Find where the given text appears and provide that cell's center as [X, Y] coordinate. 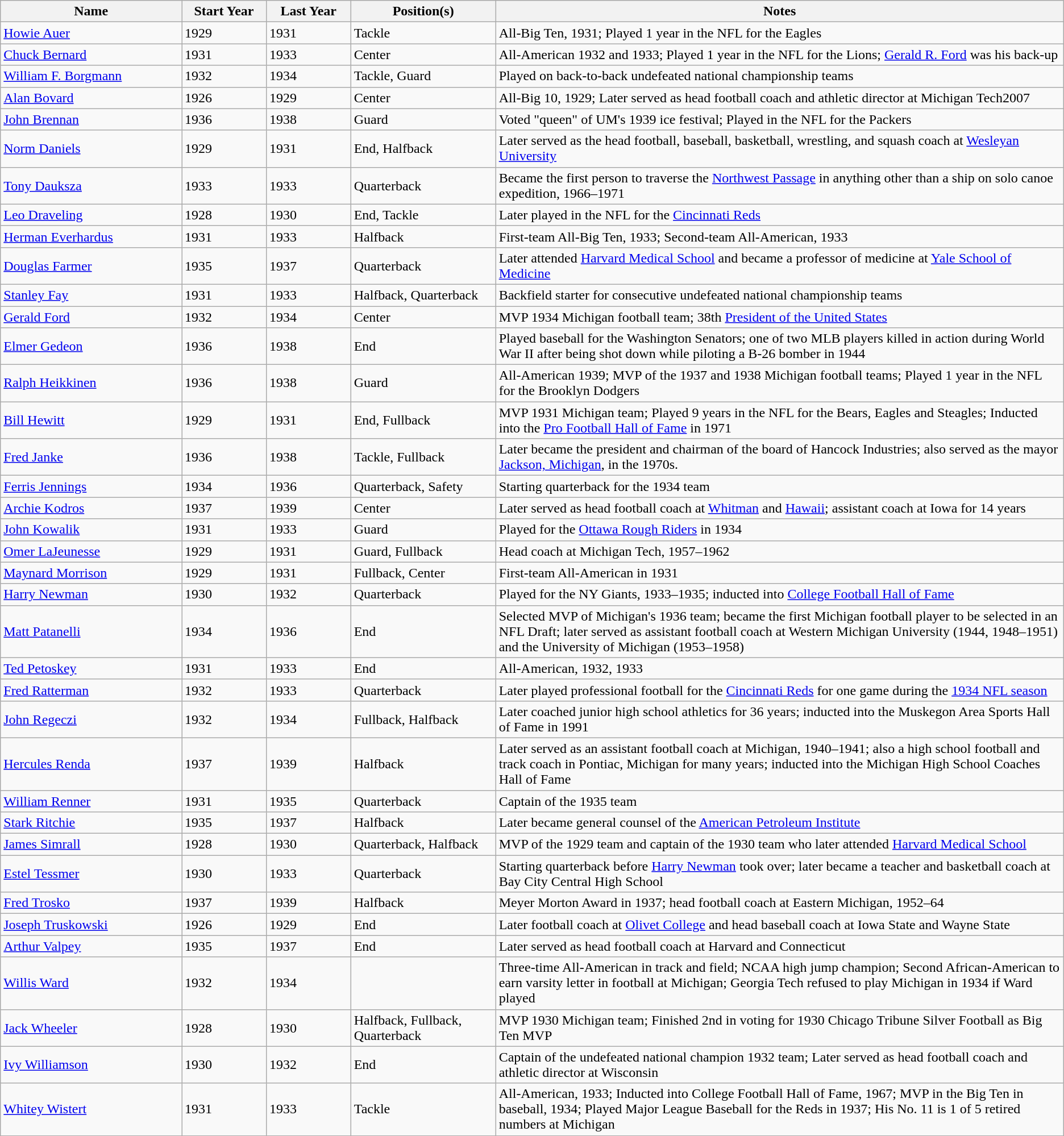
Later served as head football coach at Harvard and Connecticut [780, 946]
Later football coach at Olivet College and head baseball coach at Iowa State and Wayne State [780, 925]
Whitey Wistert [91, 1109]
Maynard Morrison [91, 573]
All-American 1932 and 1933; Played 1 year in the NFL for the Lions; Gerald R. Ford was his back-up [780, 55]
John Brennan [91, 119]
Gerald Ford [91, 317]
First-team All-Big Ten, 1933; Second-team All-American, 1933 [780, 236]
Halfback, Fullback, Quarterback [423, 1027]
Willis Ward [91, 983]
Stanley Fay [91, 295]
John Regeczi [91, 719]
Alan Bovard [91, 98]
William F. Borgmann [91, 76]
Arthur Valpey [91, 946]
Fred Trosko [91, 903]
James Simrall [91, 844]
Guard, Fullback [423, 551]
Jack Wheeler [91, 1027]
Fred Ratterman [91, 690]
Captain of the undefeated national champion 1932 team; Later served as head football coach and athletic director at Wisconsin [780, 1065]
Chuck Bernard [91, 55]
Ferris Jennings [91, 486]
MVP 1931 Michigan team; Played 9 years in the NFL for the Bears, Eagles and Steagles; Inducted into the Pro Football Hall of Fame in 1971 [780, 421]
Bill Hewitt [91, 421]
All-Big 10, 1929; Later served as head football coach and athletic director at Michigan Tech2007 [780, 98]
Starting quarterback for the 1934 team [780, 486]
Herman Everhardus [91, 236]
Captain of the 1935 team [780, 801]
John Kowalik [91, 530]
Ralph Heikkinen [91, 383]
Became the first person to traverse the Northwest Passage in anything other than a ship on solo canoe expedition, 1966–1971 [780, 185]
Backfield starter for consecutive undefeated national championship teams [780, 295]
MVP 1934 Michigan football team; 38th President of the United States [780, 317]
All-Big Ten, 1931; Played 1 year in the NFL for the Eagles [780, 33]
Quarterback, Safety [423, 486]
Starting quarterback before Harry Newman took over; later became a teacher and basketball coach at Bay City Central High School [780, 874]
Stark Ritchie [91, 823]
Halfback, Quarterback [423, 295]
Tony Dauksza [91, 185]
End, Tackle [423, 215]
Start Year [224, 11]
Last Year [308, 11]
Quarterback, Halfback [423, 844]
Later played professional football for the Cincinnati Reds for one game during the 1934 NFL season [780, 690]
William Renner [91, 801]
Later attended Harvard Medical School and became a professor of medicine at Yale School of Medicine [780, 266]
Ivy Williamson [91, 1065]
Later served as head football coach at Whitman and Hawaii; assistant coach at Iowa for 14 years [780, 508]
Later served as the head football, baseball, basketball, wrestling, and squash coach at Wesleyan University [780, 149]
Joseph Truskowski [91, 925]
MVP of the 1929 team and captain of the 1930 team who later attended Harvard Medical School [780, 844]
Fullback, Center [423, 573]
Position(s) [423, 11]
Estel Tessmer [91, 874]
End, Fullback [423, 421]
Played on back-to-back undefeated national championship teams [780, 76]
Fullback, Halfback [423, 719]
Matt Patanelli [91, 631]
End, Halfback [423, 149]
Harry Newman [91, 594]
Leo Draveling [91, 215]
Hercules Renda [91, 764]
Norm Daniels [91, 149]
Played for the NY Giants, 1933–1935; inducted into College Football Hall of Fame [780, 594]
Name [91, 11]
Tackle, Guard [423, 76]
Head coach at Michigan Tech, 1957–1962 [780, 551]
Archie Kodros [91, 508]
Notes [780, 11]
MVP 1930 Michigan team; Finished 2nd in voting for 1930 Chicago Tribune Silver Football as Big Ten MVP [780, 1027]
Later played in the NFL for the Cincinnati Reds [780, 215]
Tackle, Fullback [423, 457]
Fred Janke [91, 457]
Douglas Farmer [91, 266]
All-American, 1932, 1933 [780, 668]
Later became the president and chairman of the board of Hancock Industries; also served as the mayor Jackson, Michigan, in the 1970s. [780, 457]
Elmer Gedeon [91, 347]
Meyer Morton Award in 1937; head football coach at Eastern Michigan, 1952–64 [780, 903]
Later became general counsel of the American Petroleum Institute [780, 823]
Howie Auer [91, 33]
All-American 1939; MVP of the 1937 and 1938 Michigan football teams; Played 1 year in the NFL for the Brooklyn Dodgers [780, 383]
Omer LaJeunesse [91, 551]
First-team All-American in 1931 [780, 573]
Played for the Ottawa Rough Riders in 1934 [780, 530]
Later coached junior high school athletics for 36 years; inducted into the Muskegon Area Sports Hall of Fame in 1991 [780, 719]
Voted "queen" of UM's 1939 ice festival; Played in the NFL for the Packers [780, 119]
Ted Petoskey [91, 668]
